Provide the (X, Y) coordinate of the cell's center where the given text is located.  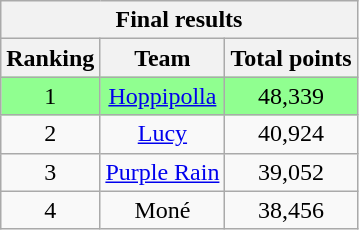
3 (50, 172)
39,052 (291, 172)
4 (50, 210)
40,924 (291, 134)
Final results (179, 20)
Purple Rain (162, 172)
Total points (291, 58)
38,456 (291, 210)
Lucy (162, 134)
Hoppipolla (162, 96)
Team (162, 58)
48,339 (291, 96)
2 (50, 134)
1 (50, 96)
Moné (162, 210)
Ranking (50, 58)
